Search for the cell housing the specified text and yield its (X, Y) center coordinate. 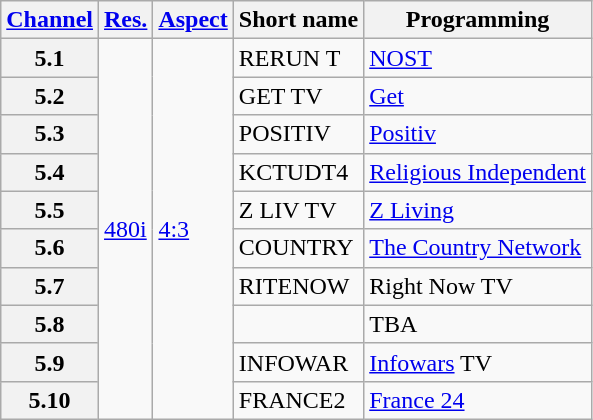
4:3 (193, 230)
TBA (478, 324)
GET TV (298, 96)
Programming (478, 20)
Aspect (193, 20)
POSITIV (298, 134)
Positiv (478, 134)
5.8 (50, 324)
INFOWAR (298, 362)
Z LIV TV (298, 210)
Infowars TV (478, 362)
5.4 (50, 172)
Get (478, 96)
Short name (298, 20)
5.1 (50, 58)
Channel (50, 20)
5.5 (50, 210)
5.3 (50, 134)
5.6 (50, 248)
The Country Network (478, 248)
5.2 (50, 96)
COUNTRY (298, 248)
Z Living (478, 210)
5.7 (50, 286)
RITENOW (298, 286)
KCTUDT4 (298, 172)
Right Now TV (478, 286)
5.9 (50, 362)
NOST (478, 58)
480i (126, 230)
France 24 (478, 400)
Res. (126, 20)
5.10 (50, 400)
FRANCE2 (298, 400)
RERUN T (298, 58)
Religious Independent (478, 172)
